Locate the cell with the specified text and output its (x, y) center coordinate. 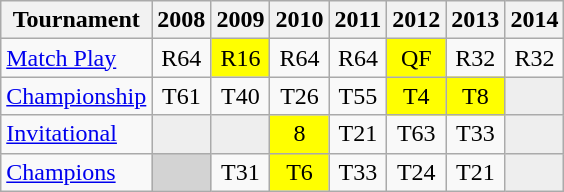
T6 (300, 172)
T24 (416, 172)
T8 (476, 96)
T55 (358, 96)
2013 (476, 20)
2009 (240, 20)
2014 (534, 20)
R16 (240, 58)
2010 (300, 20)
2011 (358, 20)
Championship (76, 96)
2012 (416, 20)
2008 (182, 20)
T4 (416, 96)
8 (300, 134)
QF (416, 58)
T26 (300, 96)
Champions (76, 172)
T63 (416, 134)
Match Play (76, 58)
Invitational (76, 134)
T40 (240, 96)
T61 (182, 96)
Tournament (76, 20)
T31 (240, 172)
